Identify which cell holds the provided text, then report its [x, y] central coordinate. 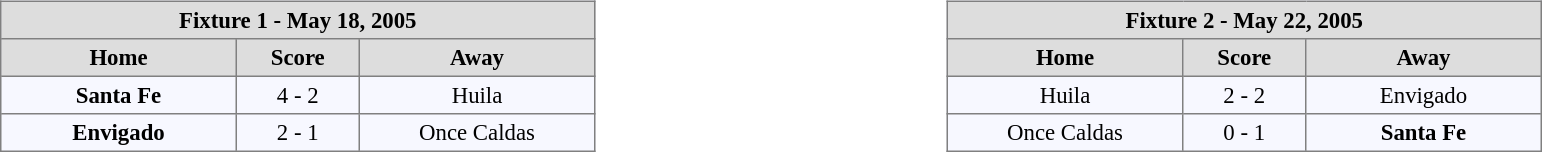
Fixture 2 - May 22, 2005 [1244, 20]
2 - 1 [298, 133]
0 - 1 [1244, 133]
2 - 2 [1244, 95]
4 - 2 [298, 95]
Fixture 1 - May 18, 2005 [298, 20]
